From the cell containing the given text, extract its center point as [X, Y] coordinate. 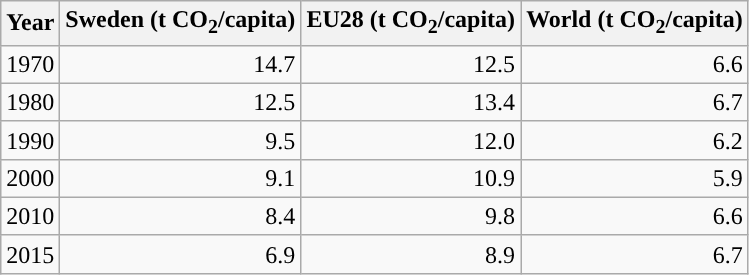
9.8 [411, 216]
1990 [30, 140]
9.5 [180, 140]
14.7 [180, 64]
2000 [30, 178]
6.2 [635, 140]
13.4 [411, 102]
2015 [30, 254]
1980 [30, 102]
6.9 [180, 254]
2010 [30, 216]
12.0 [411, 140]
World (t CO2/capita) [635, 23]
8.9 [411, 254]
Sweden (t CO2/capita) [180, 23]
Year [30, 23]
9.1 [180, 178]
1970 [30, 64]
10.9 [411, 178]
EU28 (t CO2/capita) [411, 23]
5.9 [635, 178]
8.4 [180, 216]
